Find where the given text appears and provide that cell's center as (x, y) coordinate. 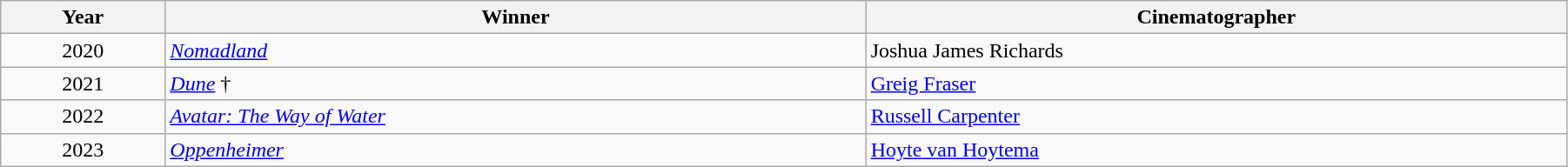
Russell Carpenter (1216, 117)
Greig Fraser (1216, 83)
2021 (84, 83)
2022 (84, 117)
Nomadland (515, 50)
Joshua James Richards (1216, 50)
2020 (84, 50)
Cinematographer (1216, 17)
Dune † (515, 83)
Avatar: The Way of Water (515, 117)
2023 (84, 150)
Oppenheimer (515, 150)
Hoyte van Hoytema (1216, 150)
Year (84, 17)
Winner (515, 17)
